Determine the [x, y] coordinate at the center of the cell enclosing the given text.  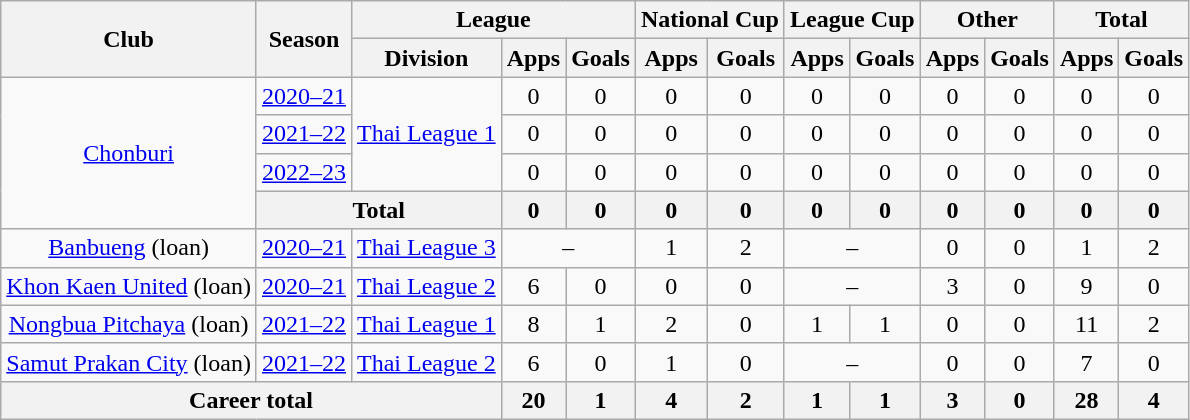
Thai League 3 [427, 248]
Division [427, 58]
National Cup [710, 20]
28 [1086, 400]
Club [129, 39]
League [494, 20]
20 [533, 400]
11 [1086, 324]
Khon Kaen United (loan) [129, 286]
League Cup [852, 20]
2022–23 [304, 172]
Nongbua Pitchaya (loan) [129, 324]
9 [1086, 286]
Samut Prakan City (loan) [129, 362]
Banbueng (loan) [129, 248]
Career total [251, 400]
Season [304, 39]
8 [533, 324]
Other [987, 20]
7 [1086, 362]
Chonburi [129, 153]
